Output the (X, Y) coordinate of the center of the cell containing the given text.  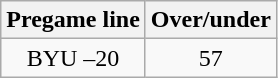
Over/under (210, 20)
BYU –20 (74, 58)
57 (210, 58)
Pregame line (74, 20)
